From the cell containing the given text, extract its center point as (X, Y) coordinate. 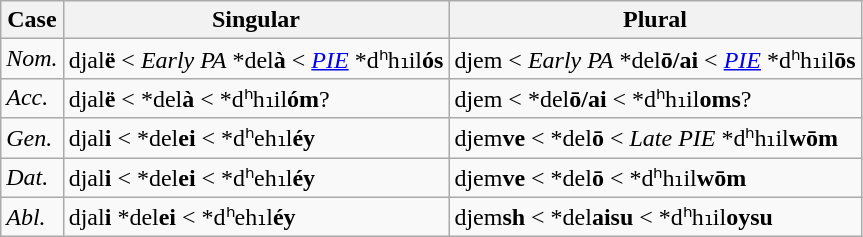
Case (32, 20)
djem < Early PA *delō/ai < PIE *dʰh₁ilōs (655, 59)
Acc. (32, 98)
Nom. (32, 59)
Dat. (32, 178)
djemve < *delō < Late PIE *dʰh₁ilwōm (655, 138)
Gen. (32, 138)
djalë < *delà < *dʰh₁ilóm? (256, 98)
Abl. (32, 217)
djali *delei < *dʰeh₁léy (256, 217)
Plural (655, 20)
djalë < Early PA *delà < PIE *dʰh₁ilós (256, 59)
djemsh < *delaisu < *dʰh₁iloysu (655, 217)
Singular (256, 20)
djemve < *delō < *dʰh₁ilwōm (655, 178)
djem < *delō/ai < *dʰh₁iloms? (655, 98)
